Find where the given text appears and provide that cell's center as (x, y) coordinate. 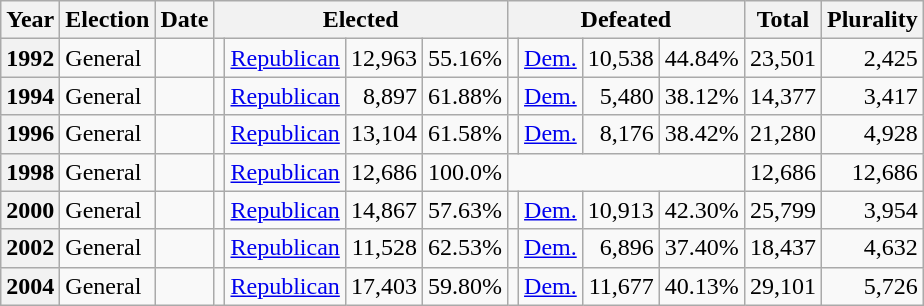
4,632 (872, 248)
12,963 (384, 58)
6,896 (620, 248)
29,101 (782, 286)
17,403 (384, 286)
3,417 (872, 96)
40.13% (702, 286)
Date (184, 20)
10,913 (620, 210)
23,501 (782, 58)
1996 (30, 134)
Defeated (626, 20)
61.58% (464, 134)
62.53% (464, 248)
11,528 (384, 248)
55.16% (464, 58)
2004 (30, 286)
57.63% (464, 210)
2000 (30, 210)
10,538 (620, 58)
2002 (30, 248)
1992 (30, 58)
13,104 (384, 134)
100.0% (464, 172)
37.40% (702, 248)
Election (108, 20)
21,280 (782, 134)
25,799 (782, 210)
5,480 (620, 96)
Total (782, 20)
1998 (30, 172)
3,954 (872, 210)
8,176 (620, 134)
14,867 (384, 210)
38.12% (702, 96)
18,437 (782, 248)
38.42% (702, 134)
4,928 (872, 134)
Year (30, 20)
Elected (361, 20)
61.88% (464, 96)
2,425 (872, 58)
1994 (30, 96)
14,377 (782, 96)
8,897 (384, 96)
44.84% (702, 58)
59.80% (464, 286)
11,677 (620, 286)
42.30% (702, 210)
Plurality (872, 20)
5,726 (872, 286)
